Detect which cell encompasses the target text, then output its [x, y] center coordinate. 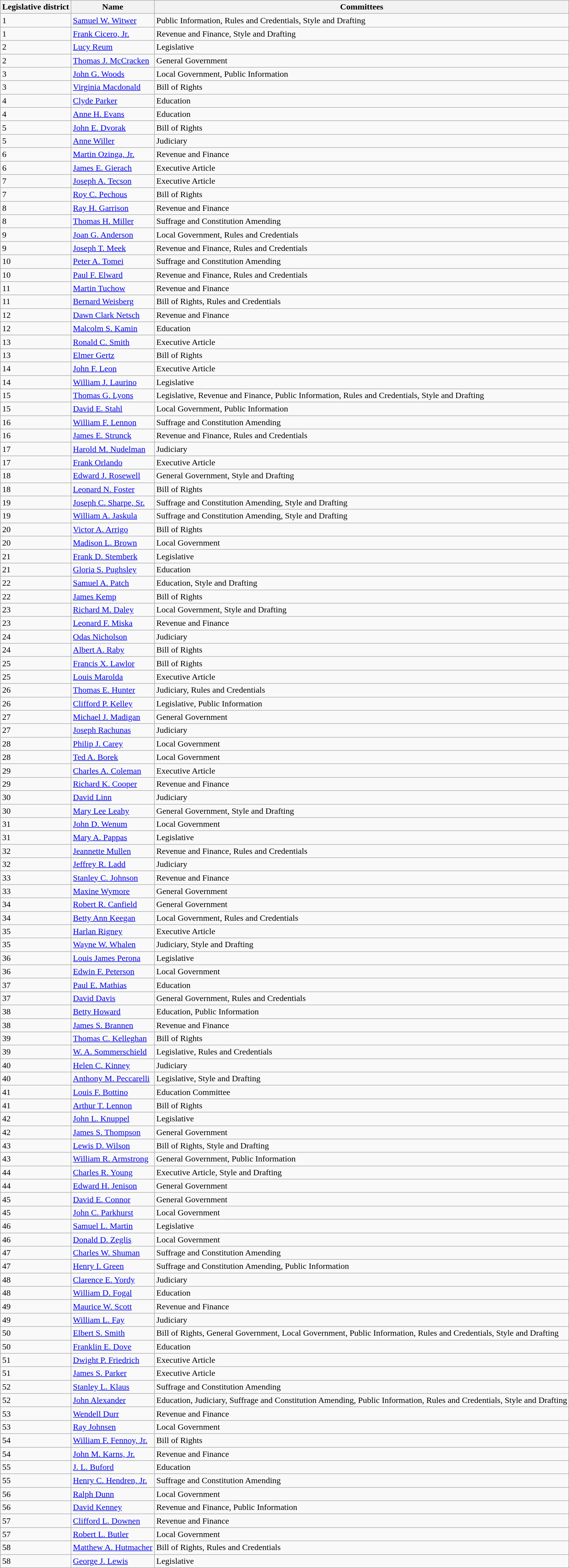
William R. Armstrong [113, 1159]
Education Committee [362, 1092]
Paul F. Elward [113, 275]
Joseph T. Meek [113, 248]
Frank D. Stemberk [113, 556]
Leonard N. Foster [113, 489]
Betty Howard [113, 1012]
Robert L. Butler [113, 1534]
Local Government, Style and Drafting [362, 610]
Maurice W. Scott [113, 1306]
Maxine Wymore [113, 891]
Clifford L. Downen [113, 1521]
Edwin F. Peterson [113, 971]
Franklin E. Dove [113, 1347]
Bill of Rights, Style and Drafting [362, 1146]
Charles R. Young [113, 1172]
Odas Nicholson [113, 637]
John D. Wenum [113, 824]
David E. Connor [113, 1199]
Matthew A. Hutmacher [113, 1548]
Legislative, Public Information [362, 704]
Joseph Rachunas [113, 730]
William F. Fennoy, Jr. [113, 1440]
Thomas H. Miller [113, 221]
Education, Public Information [362, 1012]
Martin Ozinga, Jr. [113, 154]
Anne Willer [113, 141]
Ray Johnsen [113, 1427]
James S. Brannen [113, 1025]
George J. Lewis [113, 1561]
Louis Marolda [113, 677]
Victor A. Arrigo [113, 529]
Roy C. Pechous [113, 195]
Albert A. Raby [113, 650]
Elbert S. Smith [113, 1333]
Stanley C. Johnson [113, 878]
Joseph A. Tecson [113, 181]
Mary A. Pappas [113, 838]
Edward J. Rosewell [113, 476]
Virginia Macdonald [113, 87]
Education, Judiciary, Suffrage and Constitution Amending, Public Information, Rules and Credentials, Style and Drafting [362, 1400]
William J. Laurino [113, 382]
Dwight P. Friedrich [113, 1360]
Executive Article, Style and Drafting [362, 1172]
General Government, Rules and Credentials [362, 998]
Robert R. Canfield [113, 905]
Gloria S. Pughsley [113, 569]
Harold M. Nudelman [113, 449]
Jeffrey R. Ladd [113, 864]
Louis F. Bottino [113, 1092]
James S. Parker [113, 1373]
Arthur T. Lennon [113, 1106]
John L. Knuppel [113, 1119]
Joan G. Anderson [113, 235]
Madison L. Brown [113, 543]
Samuel A. Patch [113, 583]
Joseph C. Sharpe, Sr. [113, 503]
Stanley L. Klaus [113, 1387]
Harlan Rigney [113, 931]
Paul E. Mathias [113, 985]
Thomas E. Hunter [113, 690]
Henry I. Green [113, 1266]
Judiciary, Style and Drafting [362, 945]
Suffrage and Constitution Amending, Public Information [362, 1266]
Clifford P. Kelley [113, 704]
Ronald C. Smith [113, 342]
Name [113, 7]
Mary Lee Leahy [113, 811]
John M. Karns, Jr. [113, 1454]
Dawn Clark Netsch [113, 315]
W. A. Sommerschield [113, 1052]
Wayne W. Whalen [113, 945]
Lucy Reum [113, 47]
David E. Stahl [113, 409]
James Kemp [113, 597]
Public Information, Rules and Credentials, Style and Drafting [362, 20]
Richard M. Daley [113, 610]
James S. Thompson [113, 1132]
Wendell Durr [113, 1413]
Thomas J. McCracken [113, 61]
General Government, Public Information [362, 1159]
Charles W. Shuman [113, 1253]
William F. Lennon [113, 422]
Bernard Weisberg [113, 302]
Ted A. Borek [113, 757]
Louis James Perona [113, 958]
Revenue and Finance, Public Information [362, 1507]
Elmer Gertz [113, 355]
John F. Leon [113, 369]
Peter A. Tomei [113, 262]
Helen C. Kinney [113, 1065]
Thomas G. Lyons [113, 396]
Donald D. Zeglis [113, 1239]
Education, Style and Drafting [362, 583]
Anthony M. Peccarelli [113, 1079]
Committees [362, 7]
J. L. Buford [113, 1467]
Legislative, Revenue and Finance, Public Information, Rules and Credentials, Style and Drafting [362, 396]
William L. Fay [113, 1320]
Malcolm S. Kamin [113, 328]
Legislative, Style and Drafting [362, 1079]
Leonard F. Miska [113, 623]
Lewis D. Wilson [113, 1146]
James E. Gierach [113, 168]
Frank Cicero, Jr. [113, 34]
Charles A. Coleman [113, 770]
Legislative district [36, 7]
Clarence E. Yordy [113, 1280]
John E. Dvorak [113, 127]
Jeannette Mullen [113, 851]
James E. Strunck [113, 436]
Legislative, Rules and Credentials [362, 1052]
John Alexander [113, 1400]
Judiciary, Rules and Credentials [362, 690]
Thomas C. Kelleghan [113, 1039]
Betty Ann Keegan [113, 918]
Bill of Rights, General Government, Local Government, Public Information, Rules and Credentials, Style and Drafting [362, 1333]
Michael J. Madigan [113, 717]
Henry C. Hendren, Jr. [113, 1481]
John G. Woods [113, 74]
David Davis [113, 998]
Anne H. Evans [113, 114]
John C. Parkhurst [113, 1213]
Clyde Parker [113, 101]
Richard K. Cooper [113, 784]
Revenue and Finance, Style and Drafting [362, 34]
Samuel L. Martin [113, 1226]
Frank Orlando [113, 462]
Edward H. Jenison [113, 1186]
William A. Jaskula [113, 516]
Ray H. Garrison [113, 208]
Philip J. Carey [113, 744]
Samuel W. Witwer [113, 20]
David Linn [113, 797]
Francis X. Lawlor [113, 663]
David Kenney [113, 1507]
William D. Fogal [113, 1293]
Martin Tuchow [113, 288]
Ralph Dunn [113, 1494]
